Determine the (x, y) coordinate at the center of the cell enclosing the given text.  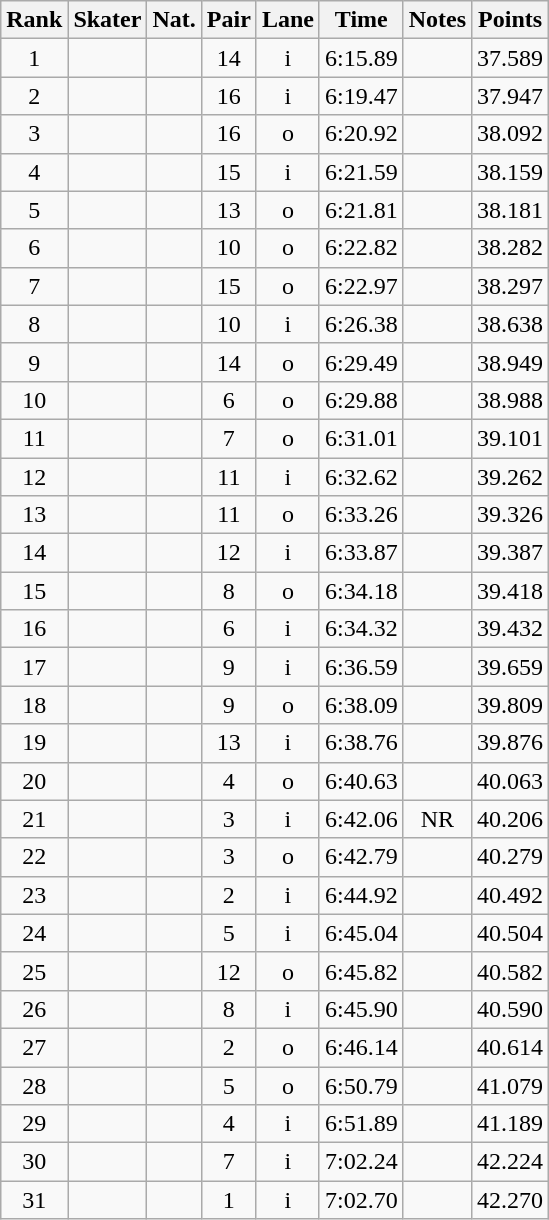
Nat. (174, 20)
6:15.89 (361, 58)
6:45.90 (361, 1009)
7:02.24 (361, 1162)
6:42.79 (361, 857)
28 (34, 1085)
Lane (288, 20)
Notes (437, 20)
30 (34, 1162)
6:42.06 (361, 819)
Points (510, 20)
6:20.92 (361, 134)
7:02.70 (361, 1200)
40.614 (510, 1047)
6:45.04 (361, 933)
41.189 (510, 1124)
40.582 (510, 971)
6:21.59 (361, 172)
38.949 (510, 362)
39.876 (510, 743)
6:51.89 (361, 1124)
38.638 (510, 324)
40.063 (510, 781)
6:34.18 (361, 591)
38.988 (510, 400)
40.590 (510, 1009)
21 (34, 819)
19 (34, 743)
6:21.81 (361, 210)
39.326 (510, 515)
37.947 (510, 96)
6:40.63 (361, 781)
6:22.97 (361, 286)
6:45.82 (361, 971)
6:50.79 (361, 1085)
39.809 (510, 705)
6:36.59 (361, 667)
6:33.26 (361, 515)
39.659 (510, 667)
6:38.09 (361, 705)
6:19.47 (361, 96)
41.079 (510, 1085)
Time (361, 20)
39.432 (510, 629)
40.504 (510, 933)
29 (34, 1124)
39.262 (510, 477)
40.279 (510, 857)
42.224 (510, 1162)
40.206 (510, 819)
17 (34, 667)
25 (34, 971)
6:33.87 (361, 553)
6:32.62 (361, 477)
6:26.38 (361, 324)
Rank (34, 20)
24 (34, 933)
27 (34, 1047)
38.092 (510, 134)
39.101 (510, 438)
6:46.14 (361, 1047)
40.492 (510, 895)
23 (34, 895)
38.159 (510, 172)
6:29.88 (361, 400)
Pair (228, 20)
22 (34, 857)
6:38.76 (361, 743)
38.181 (510, 210)
26 (34, 1009)
31 (34, 1200)
38.282 (510, 248)
42.270 (510, 1200)
39.418 (510, 591)
6:22.82 (361, 248)
6:44.92 (361, 895)
Skater (108, 20)
6:31.01 (361, 438)
6:29.49 (361, 362)
NR (437, 819)
39.387 (510, 553)
37.589 (510, 58)
38.297 (510, 286)
6:34.32 (361, 629)
20 (34, 781)
18 (34, 705)
